Search for the cell housing the specified text and yield its (X, Y) center coordinate. 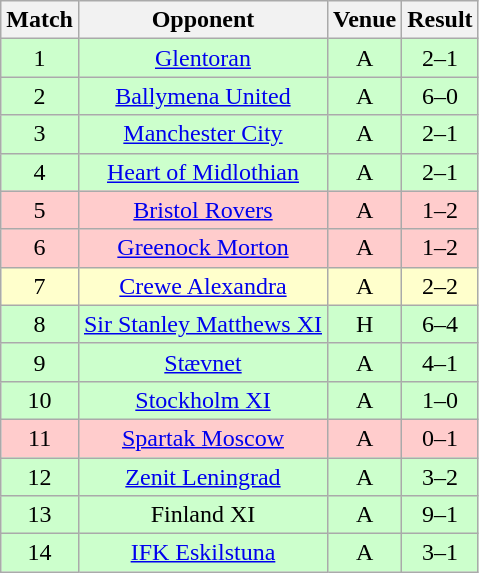
7 (40, 286)
Stævnet (202, 362)
3–1 (440, 553)
2 (40, 96)
Opponent (202, 20)
11 (40, 438)
Match (40, 20)
6–0 (440, 96)
Finland XI (202, 515)
9–1 (440, 515)
Result (440, 20)
Venue (365, 20)
12 (40, 477)
14 (40, 553)
13 (40, 515)
1 (40, 58)
Glentoran (202, 58)
IFK Eskilstuna (202, 553)
2–2 (440, 286)
5 (40, 210)
Crewe Alexandra (202, 286)
1–0 (440, 400)
H (365, 324)
10 (40, 400)
Sir Stanley Matthews XI (202, 324)
6–4 (440, 324)
8 (40, 324)
3–2 (440, 477)
Spartak Moscow (202, 438)
Zenit Leningrad (202, 477)
Heart of Midlothian (202, 172)
4–1 (440, 362)
6 (40, 248)
Greenock Morton (202, 248)
Bristol Rovers (202, 210)
4 (40, 172)
Manchester City (202, 134)
Stockholm XI (202, 400)
Ballymena United (202, 96)
0–1 (440, 438)
3 (40, 134)
9 (40, 362)
